Find where the given text appears and provide that cell's center as (X, Y) coordinate. 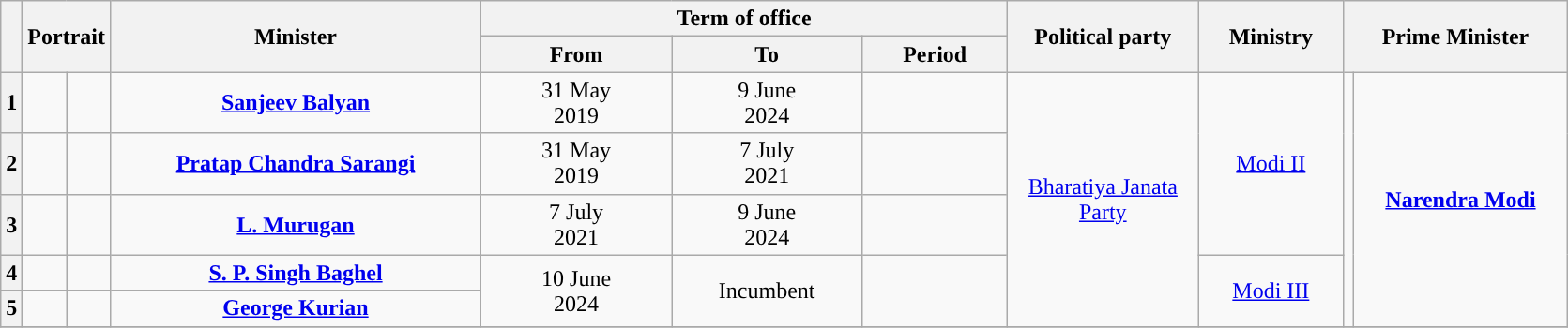
5 (11, 308)
Period (935, 54)
10 June2024 (576, 291)
Bharatiya Janata Party (1104, 199)
George Kurian (295, 308)
Political party (1104, 37)
Modi II (1271, 163)
1 (11, 103)
Modi III (1271, 291)
Pratap Chandra Sarangi (295, 163)
S. P. Singh Baghel (295, 273)
L. Murugan (295, 225)
4 (11, 273)
Narendra Modi (1460, 199)
Prime Minister (1455, 37)
Term of office (745, 19)
Minister (295, 37)
From (576, 54)
Incumbent (768, 291)
2 (11, 163)
Ministry (1271, 37)
3 (11, 225)
To (768, 54)
Portrait (67, 37)
Sanjeev Balyan (295, 103)
